Locate the cell with the specified text and output its [X, Y] center coordinate. 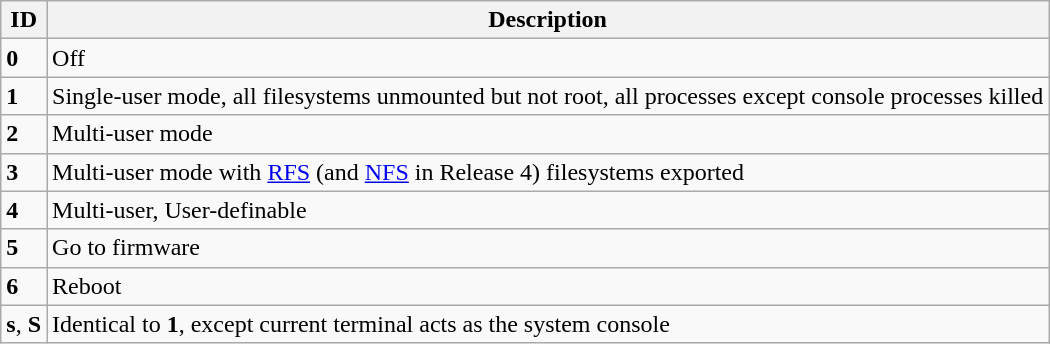
Multi-user mode [548, 134]
Multi-user mode with RFS (and NFS in Release 4) filesystems exported [548, 172]
3 [24, 172]
Single-user mode, all filesystems unmounted but not root, all processes except console processes killed [548, 96]
Identical to 1, except current terminal acts as the system console [548, 324]
6 [24, 286]
2 [24, 134]
Reboot [548, 286]
5 [24, 248]
Multi-user, User-definable [548, 210]
1 [24, 96]
ID [24, 20]
4 [24, 210]
Description [548, 20]
0 [24, 58]
s, S [24, 324]
Off [548, 58]
Go to firmware [548, 248]
